Extract the (x, y) coordinate from the center of the cell holding the provided text.  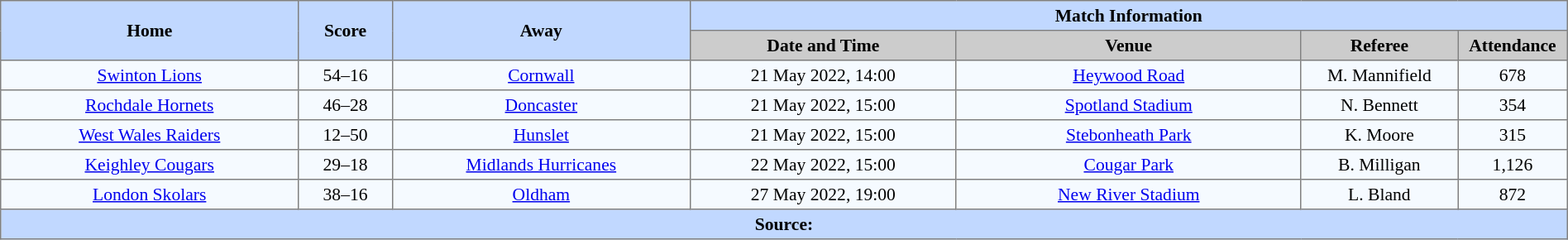
21 May 2022, 14:00 (823, 75)
872 (1513, 194)
Score (346, 31)
Oldham (541, 194)
12–50 (346, 135)
54–16 (346, 75)
Source: (784, 224)
K. Moore (1379, 135)
B. Milligan (1379, 165)
46–28 (346, 105)
38–16 (346, 194)
Spotland Stadium (1128, 105)
West Wales Raiders (150, 135)
Away (541, 31)
Hunslet (541, 135)
27 May 2022, 19:00 (823, 194)
London Skolars (150, 194)
Referee (1379, 46)
Keighley Cougars (150, 165)
Venue (1128, 46)
N. Bennett (1379, 105)
Stebonheath Park (1128, 135)
Cornwall (541, 75)
29–18 (346, 165)
New River Stadium (1128, 194)
Swinton Lions (150, 75)
Match Information (1128, 16)
Doncaster (541, 105)
22 May 2022, 15:00 (823, 165)
L. Bland (1379, 194)
Date and Time (823, 46)
354 (1513, 105)
1,126 (1513, 165)
M. Mannifield (1379, 75)
Midlands Hurricanes (541, 165)
Cougar Park (1128, 165)
315 (1513, 135)
Attendance (1513, 46)
Heywood Road (1128, 75)
Rochdale Hornets (150, 105)
678 (1513, 75)
Home (150, 31)
